Scan for the cell matching the given text and deliver its [X, Y] coordinate at center. 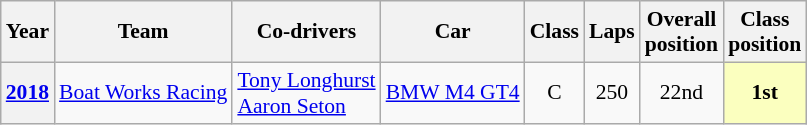
Car [453, 32]
Class [554, 32]
2018 [28, 92]
Team [143, 32]
250 [612, 92]
C [554, 92]
Overallposition [682, 32]
Tony Longhurst Aaron Seton [306, 92]
Laps [612, 32]
BMW M4 GT4 [453, 92]
22nd [682, 92]
Year [28, 32]
Boat Works Racing [143, 92]
1st [764, 92]
Classposition [764, 32]
Co-drivers [306, 32]
